Locate the cell with the specified text and output its [X, Y] center coordinate. 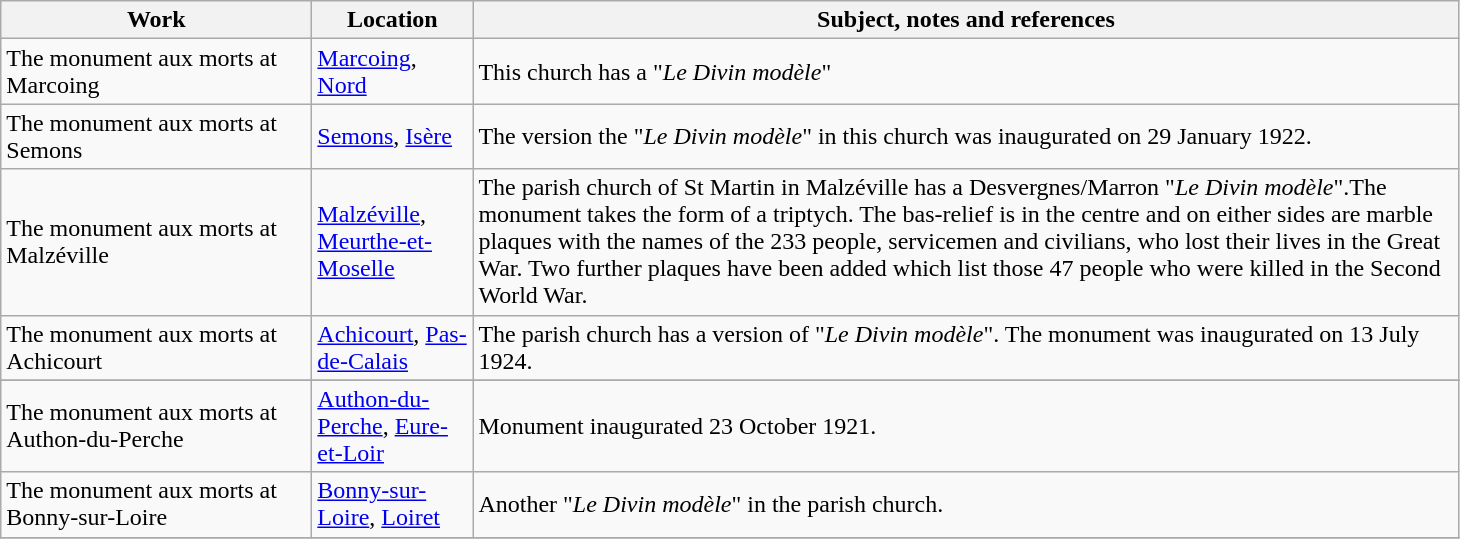
Subject, notes and references [966, 20]
The monument aux morts at Marcoing [156, 72]
The version the "Le Divin modèle" in this church was inaugurated on 29 January 1922. [966, 136]
Achicourt, Pas-de-Calais [392, 348]
The parish church has a version of "Le Divin modèle". The monument was inaugurated on 13 July 1924. [966, 348]
Marcoing, Nord [392, 72]
This church has a "Le Divin modèle" [966, 72]
The monument aux morts at Authon-du-Perche [156, 426]
Bonny-sur-Loire, Loiret [392, 504]
The monument aux morts at Malzéville [156, 242]
Monument inaugurated 23 October 1921. [966, 426]
Authon-du-Perche, Eure-et-Loir [392, 426]
Another "Le Divin modèle" in the parish church. [966, 504]
Location [392, 20]
Semons, Isère [392, 136]
The monument aux morts at Bonny-sur-Loire [156, 504]
The monument aux morts at Semons [156, 136]
Work [156, 20]
Malzéville, Meurthe-et-Moselle [392, 242]
The monument aux morts at Achicourt [156, 348]
